Extract the (x, y) coordinate from the center of the cell holding the provided text.  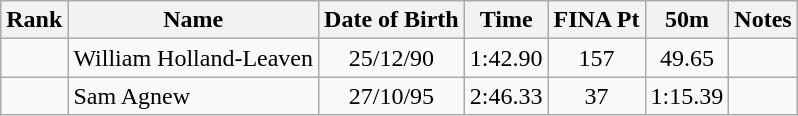
1:42.90 (506, 58)
2:46.33 (506, 96)
157 (596, 58)
Rank (34, 20)
Notes (763, 20)
Sam Agnew (194, 96)
1:15.39 (687, 96)
50m (687, 20)
William Holland-Leaven (194, 58)
Time (506, 20)
Date of Birth (392, 20)
37 (596, 96)
Name (194, 20)
FINA Pt (596, 20)
49.65 (687, 58)
27/10/95 (392, 96)
25/12/90 (392, 58)
